Extract the (x, y) coordinate from the center of the cell holding the provided text.  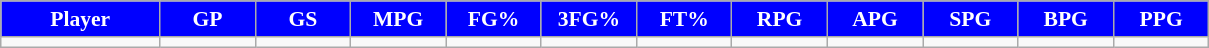
FT% (684, 19)
SPG (970, 19)
PPG (1161, 19)
GP (208, 19)
RPG (780, 19)
Player (80, 19)
MPG (398, 19)
GS (302, 19)
APG (874, 19)
3FG% (588, 19)
BPG (1066, 19)
FG% (494, 19)
